Detect which cell encompasses the target text, then output its [x, y] center coordinate. 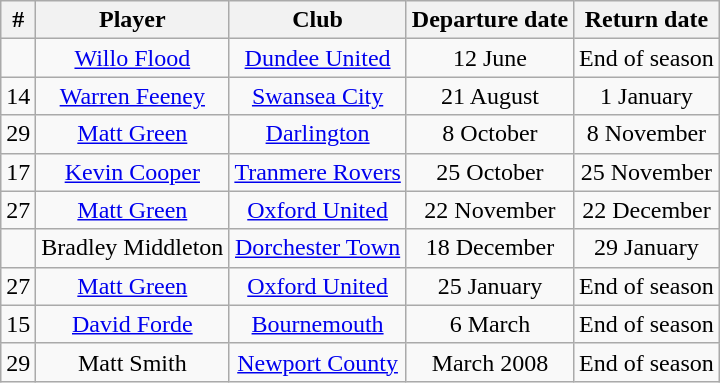
Departure date [490, 20]
8 November [647, 134]
6 March [490, 324]
12 June [490, 58]
Bournemouth [318, 324]
# [18, 20]
Newport County [318, 362]
Return date [647, 20]
Bradley Middleton [132, 248]
Tranmere Rovers [318, 172]
Warren Feeney [132, 96]
25 January [490, 286]
25 October [490, 172]
Willo Flood [132, 58]
Player [132, 20]
8 October [490, 134]
22 November [490, 210]
1 January [647, 96]
14 [18, 96]
Dorchester Town [318, 248]
Club [318, 20]
David Forde [132, 324]
15 [18, 324]
17 [18, 172]
Dundee United [318, 58]
Swansea City [318, 96]
22 December [647, 210]
Darlington [318, 134]
March 2008 [490, 362]
29 January [647, 248]
Kevin Cooper [132, 172]
18 December [490, 248]
21 August [490, 96]
Matt Smith [132, 362]
25 November [647, 172]
